Search for the cell housing the specified text and yield its (X, Y) center coordinate. 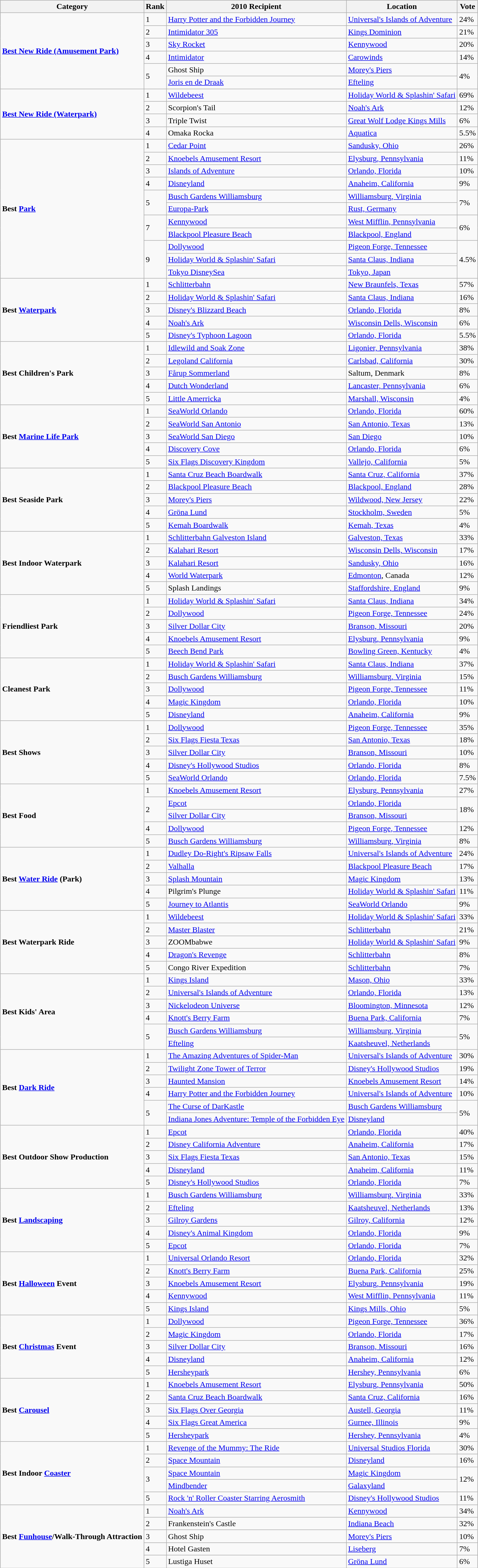
Best Park (72, 209)
Carlsbad, California (402, 360)
Marshall, Wisconsin (402, 399)
ZOOMbabwe (256, 942)
Vallejo, California (402, 462)
SeaWorld San Antonio (256, 424)
Intimidator (256, 57)
Tokyo DisneySea (256, 272)
Six Flags Over Georgia (256, 1410)
Disney's Typhoon Lagoon (256, 335)
Category (72, 7)
Europa-Park (256, 209)
Best Carousel (72, 1410)
Congo River Expedition (256, 968)
Disney's Animal Kingdom (256, 1233)
Splash Landings (256, 588)
Best Indoor Coaster (72, 1473)
Sky Rocket (256, 45)
Triple Twist (256, 120)
Master Blaster (256, 929)
Valhalla (256, 866)
Fårup Sommerland (256, 373)
Lustiga Huset (256, 1561)
Gurnee, Illinois (402, 1423)
SeaWorld San Diego (256, 436)
The Curse of DarKastle (256, 1106)
Indiana Jones Adventure: Temple of the Forbidden Eye (256, 1119)
Revenge of the Mummy: The Ride (256, 1448)
Mason, Ohio (402, 980)
Staffordshire, England (402, 588)
Idlewild and Soak Zone (256, 348)
Austell, Georgia (402, 1410)
World Waterpark (256, 576)
Carowinds (402, 57)
The Amazing Adventures of Spider-Man (256, 1056)
Best Kids' Area (72, 1012)
Best New Ride (Amusement Park) (72, 51)
Best Shows (72, 752)
4.5% (467, 259)
New Braunfels, Texas (402, 285)
Schlitterbahn Galveston Island (256, 537)
40% (467, 1132)
Pilgrim's Plunge (256, 891)
Hotel Gasten (256, 1549)
Joris en de Draak (256, 82)
Universal Studios Florida (402, 1448)
Beech Bend Park (256, 651)
Best Children's Park (72, 373)
Stockholm, Sweden (402, 512)
Best Indoor Waterpark (72, 563)
Bloomington, Minnesota (402, 1005)
Intimidator 305 (256, 32)
Tokyo, Japan (402, 272)
Ligonier, Pennsylvania (402, 348)
Dutch Wonderland (256, 386)
36% (467, 1321)
Best Outdoor Show Production (72, 1157)
38% (467, 348)
Indiana Beach (402, 1523)
22% (467, 500)
Kings Dominion (402, 32)
Nickelodeon Universe (256, 1005)
Edmonton, Canada (402, 576)
Disney California Adventure (256, 1144)
Best Waterpark Ride (72, 942)
Vote (467, 7)
28% (467, 487)
Rock 'n' Roller Coaster Starring Aerosmith (256, 1498)
Frankenstein's Castle (256, 1523)
Galaxyland (402, 1486)
Wildwood, New Jersey (402, 500)
Best Dark Ride (72, 1087)
7 (155, 228)
Best Food (72, 816)
Cedar Point (256, 145)
Discovery Cove (256, 449)
Twilight Zone Tower of Terror (256, 1068)
Kemah, Texas (402, 525)
69% (467, 95)
Lancaster, Pennsylvania (402, 386)
26% (467, 145)
Great Wolf Lodge Kings Mills (402, 120)
50% (467, 1385)
Saltum, Denmark (402, 373)
San Diego (402, 436)
Dragon's Revenge (256, 955)
Little Amerricka (256, 399)
Six Flags Discovery Kingdom (256, 462)
Liseberg (402, 1549)
Disney's Blizzard Beach (256, 310)
60% (467, 411)
Best Halloween Event (72, 1283)
Scorpion's Tail (256, 108)
Best Seaside Park (72, 500)
Best Waterpark (72, 310)
Mindbender (256, 1486)
Friendliest Park (72, 626)
Kings Mills, Ohio (402, 1309)
Islands of Adventure (256, 171)
Dudley Do-Right's Ripsaw Falls (256, 854)
Gilroy, California (402, 1220)
27% (467, 790)
Kemah Boardwalk (256, 525)
9 (155, 259)
35% (467, 727)
Best Marine Life Park (72, 436)
Rust, Germany (402, 209)
Six Flags Great America (256, 1423)
Best Christmas Event (72, 1346)
Haunted Mansion (256, 1081)
Best Landscaping (72, 1220)
Rank (155, 7)
Location (402, 7)
57% (467, 285)
Best Water Ride (Park) (72, 879)
25% (467, 1271)
Bowling Green, Kentucky (402, 651)
Legoland California (256, 360)
Cleanest Park (72, 689)
Journey to Atlantis (256, 904)
7.5% (467, 778)
2010 Recipient (256, 7)
Omaka Rocka (256, 133)
Splash Mountain (256, 879)
Aquatica (402, 133)
Best Funhouse/Walk-Through Attraction (72, 1536)
Universal Orlando Resort (256, 1258)
Gilroy Gardens (256, 1220)
Galveston, Texas (402, 537)
Best New Ride (Waterpark) (72, 114)
